Provide the (X, Y) coordinate of the cell's center where the given text is located.  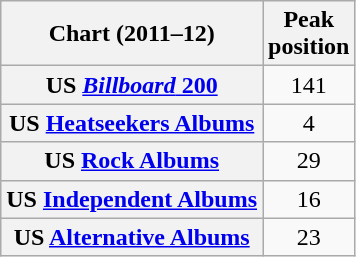
4 (309, 123)
US Alternative Albums (132, 237)
US Heatseekers Albums (132, 123)
16 (309, 199)
23 (309, 237)
141 (309, 85)
US Rock Albums (132, 161)
Peakposition (309, 34)
Chart (2011–12) (132, 34)
29 (309, 161)
US Billboard 200 (132, 85)
US Independent Albums (132, 199)
